Find where the given text appears and provide that cell's center as (X, Y) coordinate. 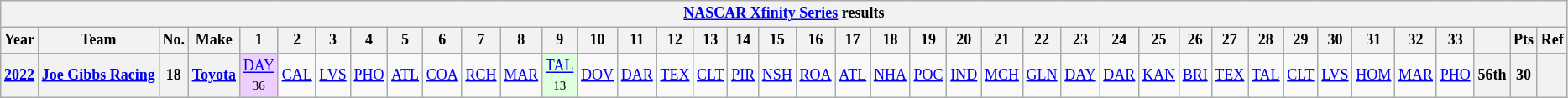
6 (442, 40)
2 (297, 40)
17 (853, 40)
12 (675, 40)
1 (259, 40)
13 (710, 40)
26 (1195, 40)
22 (1042, 40)
PIR (744, 75)
NHA (891, 75)
IND (964, 75)
10 (598, 40)
31 (1373, 40)
9 (560, 40)
RCH (481, 75)
No. (173, 40)
NASCAR Xfinity Series results (784, 13)
32 (1416, 40)
8 (521, 40)
NSH (777, 75)
CAL (297, 75)
56th (1492, 75)
KAN (1159, 75)
Ref (1552, 40)
DAY (1080, 75)
TAL (1266, 75)
TAL13 (560, 75)
19 (928, 40)
21 (1002, 40)
DAY36 (259, 75)
14 (744, 40)
33 (1456, 40)
POC (928, 75)
29 (1301, 40)
15 (777, 40)
7 (481, 40)
Toyota (213, 75)
2022 (20, 75)
4 (369, 40)
ROA (816, 75)
GLN (1042, 75)
HOM (1373, 75)
24 (1120, 40)
25 (1159, 40)
27 (1230, 40)
5 (405, 40)
20 (964, 40)
Team (98, 40)
Pts (1524, 40)
28 (1266, 40)
Joe Gibbs Racing (98, 75)
11 (636, 40)
16 (816, 40)
MCH (1002, 75)
DOV (598, 75)
BRI (1195, 75)
Year (20, 40)
23 (1080, 40)
COA (442, 75)
3 (332, 40)
Make (213, 40)
